Return [x, y] of the center of cell containing provided text 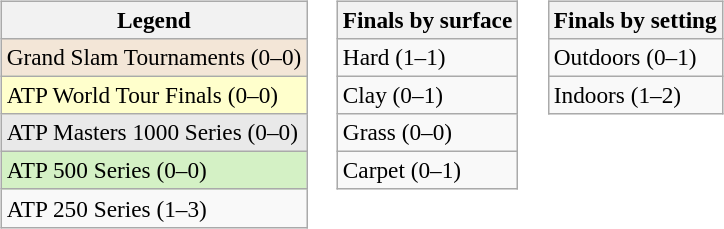
Indoors (1–2) [635, 95]
ATP World Tour Finals (0–0) [154, 95]
Grass (0–0) [427, 133]
ATP Masters 1000 Series (0–0) [154, 133]
Finals by setting [635, 20]
ATP 250 Series (1–3) [154, 208]
Outdoors (0–1) [635, 57]
Finals by surface [427, 20]
Carpet (0–1) [427, 171]
Clay (0–1) [427, 95]
ATP 500 Series (0–0) [154, 171]
Grand Slam Tournaments (0–0) [154, 57]
Legend [154, 20]
Hard (1–1) [427, 57]
